For the text-containing cell, return its midpoint in [x, y] coordinate format. 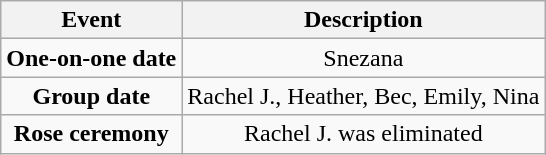
Rachel J., Heather, Bec, Emily, Nina [364, 96]
Group date [92, 96]
Event [92, 20]
One-on-one date [92, 58]
Description [364, 20]
Snezana [364, 58]
Rose ceremony [92, 134]
Rachel J. was eliminated [364, 134]
